Scan for the cell matching the given text and deliver its [X, Y] coordinate at center. 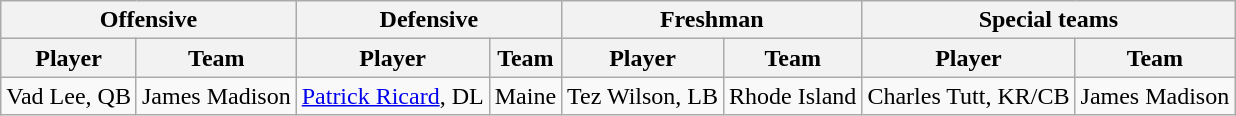
Freshman [712, 20]
Maine [525, 96]
Special teams [1048, 20]
Charles Tutt, KR/CB [968, 96]
Tez Wilson, LB [643, 96]
Offensive [148, 20]
Defensive [428, 20]
Rhode Island [793, 96]
Vad Lee, QB [69, 96]
Patrick Ricard, DL [392, 96]
